Find where the given text appears and provide that cell's center as (X, Y) coordinate. 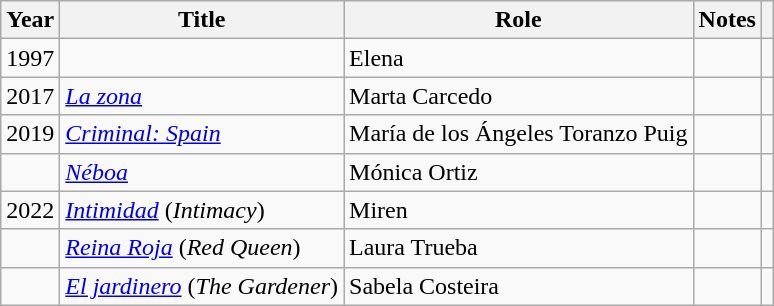
Elena (519, 58)
Intimidad (Intimacy) (202, 210)
Year (30, 20)
Role (519, 20)
Mónica Ortiz (519, 172)
María de los Ángeles Toranzo Puig (519, 134)
1997 (30, 58)
2019 (30, 134)
Laura Trueba (519, 248)
Néboa (202, 172)
Sabela Costeira (519, 286)
Miren (519, 210)
El jardinero (The Gardener) (202, 286)
Marta Carcedo (519, 96)
2017 (30, 96)
Notes (727, 20)
Title (202, 20)
Reina Roja (Red Queen) (202, 248)
La zona (202, 96)
2022 (30, 210)
Criminal: Spain (202, 134)
